Find where the given text appears and provide that cell's center as (X, Y) coordinate. 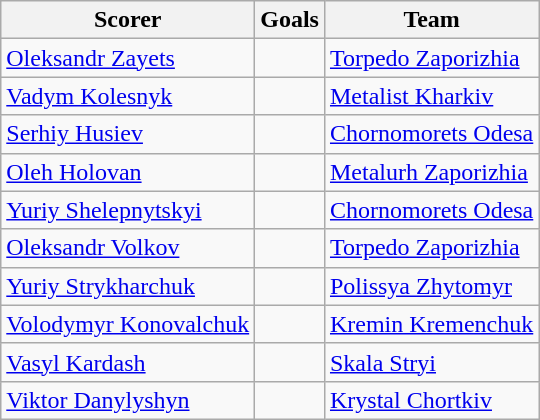
Team (431, 20)
Yuriy Shelepnytskyi (128, 210)
Metalist Kharkiv (431, 96)
Yuriy Strykharchuk (128, 286)
Scorer (128, 20)
Skala Stryi (431, 362)
Oleksandr Zayets (128, 58)
Krystal Chortkiv (431, 400)
Volodymyr Konovalchuk (128, 324)
Goals (290, 20)
Metalurh Zaporizhia (431, 172)
Viktor Danylyshyn (128, 400)
Oleh Holovan (128, 172)
Kremin Kremenchuk (431, 324)
Vadym Kolesnyk (128, 96)
Oleksandr Volkov (128, 248)
Polissya Zhytomyr (431, 286)
Vasyl Kardash (128, 362)
Serhiy Husiev (128, 134)
